Find where the given text appears and provide that cell's center as (x, y) coordinate. 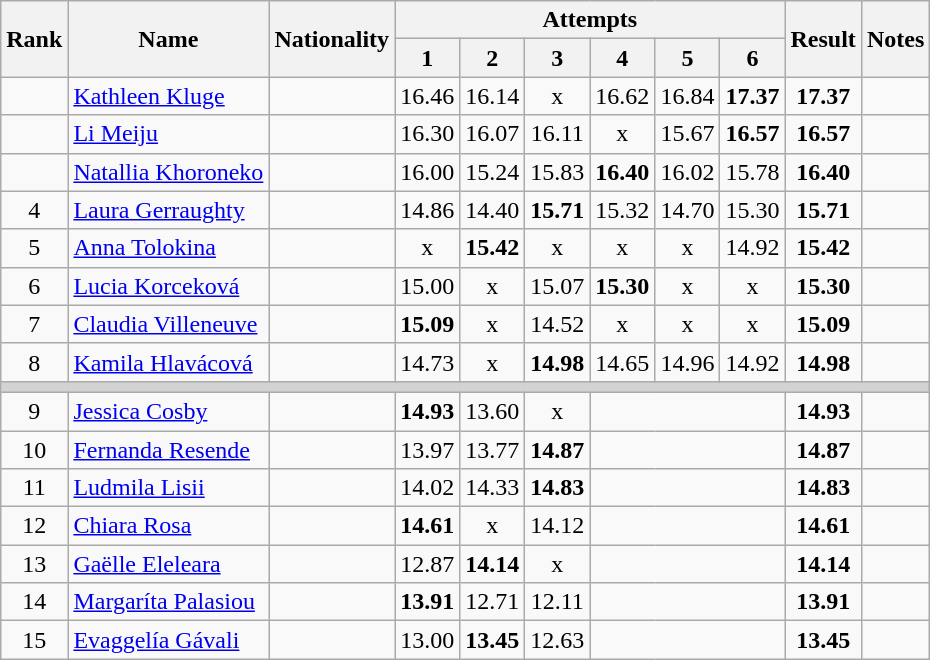
8 (34, 362)
15 (34, 640)
16.02 (688, 172)
Laura Gerraughty (168, 210)
Name (168, 39)
1 (428, 58)
Notes (895, 39)
13 (34, 564)
14.70 (688, 210)
Natallia Khoroneko (168, 172)
16.84 (688, 96)
Lucia Korceková (168, 286)
9 (34, 411)
14.65 (622, 362)
Jessica Cosby (168, 411)
15.07 (558, 286)
Result (823, 39)
12 (34, 526)
3 (558, 58)
16.11 (558, 134)
13.60 (492, 411)
14.40 (492, 210)
15.67 (688, 134)
14.96 (688, 362)
16.14 (492, 96)
2 (492, 58)
14.02 (428, 488)
14.52 (558, 324)
Attempts (590, 20)
15.32 (622, 210)
16.46 (428, 96)
Fernanda Resende (168, 449)
15.00 (428, 286)
12.63 (558, 640)
Kathleen Kluge (168, 96)
14.86 (428, 210)
16.00 (428, 172)
12.11 (558, 602)
Kamila Hlavácová (168, 362)
15.24 (492, 172)
14.12 (558, 526)
Evaggelía Gávali (168, 640)
Rank (34, 39)
Margaríta Palasiou (168, 602)
12.87 (428, 564)
Li Meiju (168, 134)
Chiara Rosa (168, 526)
Gaëlle Eleleara (168, 564)
14 (34, 602)
12.71 (492, 602)
15.78 (752, 172)
16.30 (428, 134)
14.33 (492, 488)
11 (34, 488)
14.73 (428, 362)
15.83 (558, 172)
13.00 (428, 640)
Anna Tolokina (168, 248)
10 (34, 449)
13.97 (428, 449)
Ludmila Lisii (168, 488)
Nationality (332, 39)
13.77 (492, 449)
Claudia Villeneuve (168, 324)
16.62 (622, 96)
7 (34, 324)
16.07 (492, 134)
